Return (X, Y) of the center of cell containing provided text 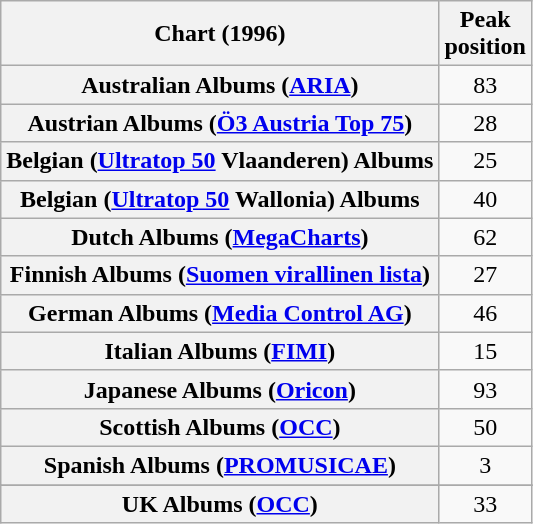
Dutch Albums (MegaCharts) (220, 237)
UK Albums (OCC) (220, 503)
Chart (1996) (220, 34)
3 (485, 465)
Belgian (Ultratop 50 Vlaanderen) Albums (220, 161)
Belgian (Ultratop 50 Wallonia) Albums (220, 199)
Australian Albums (ARIA) (220, 85)
Spanish Albums (PROMUSICAE) (220, 465)
62 (485, 237)
Japanese Albums (Oricon) (220, 389)
40 (485, 199)
Peakposition (485, 34)
Finnish Albums (Suomen virallinen lista) (220, 275)
33 (485, 503)
28 (485, 123)
25 (485, 161)
93 (485, 389)
Scottish Albums (OCC) (220, 427)
50 (485, 427)
Austrian Albums (Ö3 Austria Top 75) (220, 123)
Italian Albums (FIMI) (220, 351)
46 (485, 313)
27 (485, 275)
83 (485, 85)
15 (485, 351)
German Albums (Media Control AG) (220, 313)
